Detect which cell encompasses the target text, then output its (x, y) center coordinate. 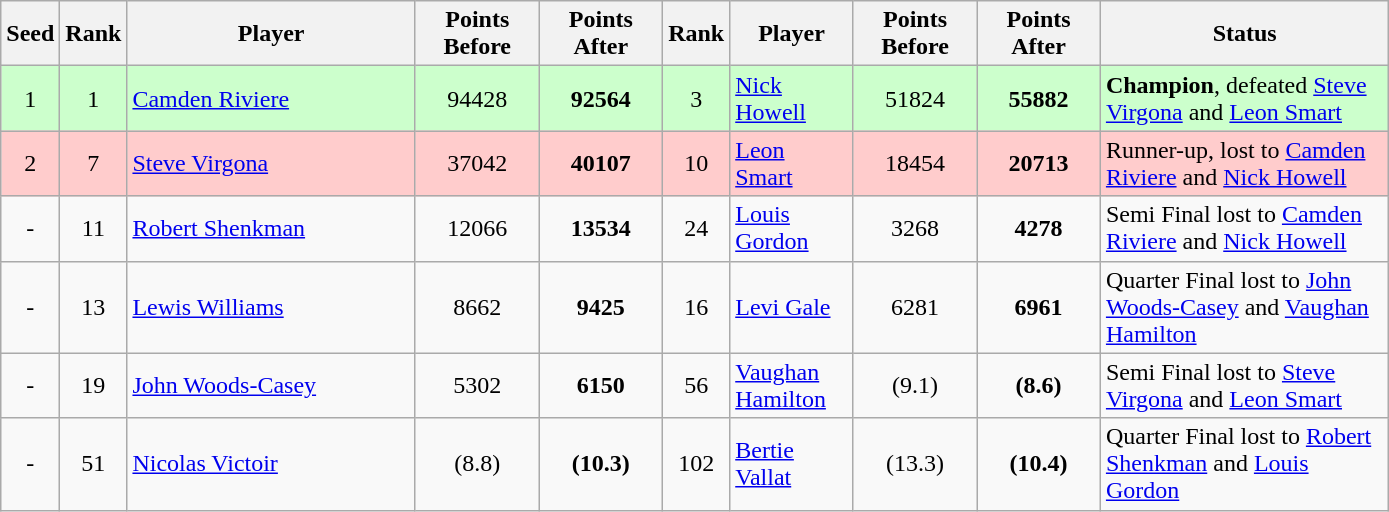
3268 (915, 228)
6150 (601, 386)
Status (1244, 34)
40107 (601, 164)
(8.6) (1039, 386)
5302 (477, 386)
92564 (601, 98)
Levi Gale (792, 307)
16 (696, 307)
51 (94, 464)
18454 (915, 164)
(8.8) (477, 464)
13 (94, 307)
Steve Virgona (272, 164)
(10.3) (601, 464)
Vaughan Hamilton (792, 386)
John Woods-Casey (272, 386)
11 (94, 228)
Louis Gordon (792, 228)
Lewis Williams (272, 307)
6281 (915, 307)
Quarter Final lost to Robert Shenkman and Louis Gordon (1244, 464)
(10.4) (1039, 464)
51824 (915, 98)
Semi Final lost to Steve Virgona and Leon Smart (1244, 386)
13534 (601, 228)
12066 (477, 228)
102 (696, 464)
6961 (1039, 307)
56 (696, 386)
Nicolas Victoir (272, 464)
(9.1) (915, 386)
55882 (1039, 98)
Seed (30, 34)
94428 (477, 98)
9425 (601, 307)
19 (94, 386)
3 (696, 98)
Quarter Final lost to John Woods-Casey and Vaughan Hamilton (1244, 307)
10 (696, 164)
Champion, defeated Steve Virgona and Leon Smart (1244, 98)
20713 (1039, 164)
Runner-up, lost to Camden Riviere and Nick Howell (1244, 164)
Nick Howell (792, 98)
Semi Final lost to Camden Riviere and Nick Howell (1244, 228)
8662 (477, 307)
4278 (1039, 228)
24 (696, 228)
(13.3) (915, 464)
7 (94, 164)
Robert Shenkman (272, 228)
2 (30, 164)
Leon Smart (792, 164)
Camden Riviere (272, 98)
37042 (477, 164)
Bertie Vallat (792, 464)
